For the text-containing cell, return its midpoint in (X, Y) coordinate format. 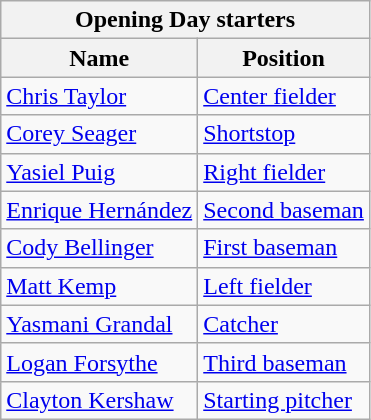
Position (284, 58)
Cody Bellinger (100, 248)
Name (100, 58)
Matt Kemp (100, 286)
Left fielder (284, 286)
Corey Seager (100, 134)
Clayton Kershaw (100, 400)
Third baseman (284, 362)
Starting pitcher (284, 400)
Logan Forsythe (100, 362)
First baseman (284, 248)
Catcher (284, 324)
Shortstop (284, 134)
Chris Taylor (100, 96)
Second baseman (284, 210)
Right fielder (284, 172)
Center fielder (284, 96)
Opening Day starters (186, 20)
Enrique Hernández (100, 210)
Yasmani Grandal (100, 324)
Yasiel Puig (100, 172)
